Pinpoint the cell where the given text exists, returning its [X, Y] midpoint coordinate. 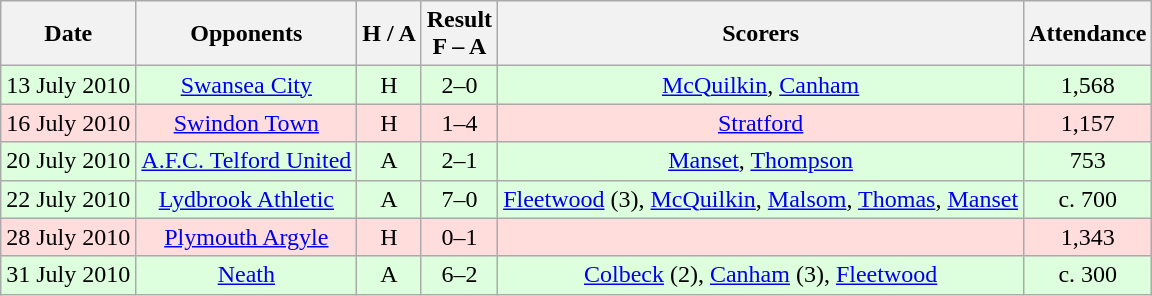
Lydbrook Athletic [246, 199]
6–2 [459, 275]
1–4 [459, 123]
Fleetwood (3), McQuilkin, Malsom, Thomas, Manset [761, 199]
16 July 2010 [68, 123]
Plymouth Argyle [246, 237]
31 July 2010 [68, 275]
Swindon Town [246, 123]
753 [1088, 161]
A.F.C. Telford United [246, 161]
c. 700 [1088, 199]
Date [68, 34]
2–0 [459, 85]
ResultF – A [459, 34]
28 July 2010 [68, 237]
1,568 [1088, 85]
Scorers [761, 34]
H / A [389, 34]
13 July 2010 [68, 85]
0–1 [459, 237]
1,157 [1088, 123]
Attendance [1088, 34]
Stratford [761, 123]
c. 300 [1088, 275]
1,343 [1088, 237]
7–0 [459, 199]
Manset, Thompson [761, 161]
Opponents [246, 34]
Neath [246, 275]
Colbeck (2), Canham (3), Fleetwood [761, 275]
20 July 2010 [68, 161]
McQuilkin, Canham [761, 85]
2–1 [459, 161]
Swansea City [246, 85]
22 July 2010 [68, 199]
